Pinpoint the cell where the given text exists, returning its [X, Y] midpoint coordinate. 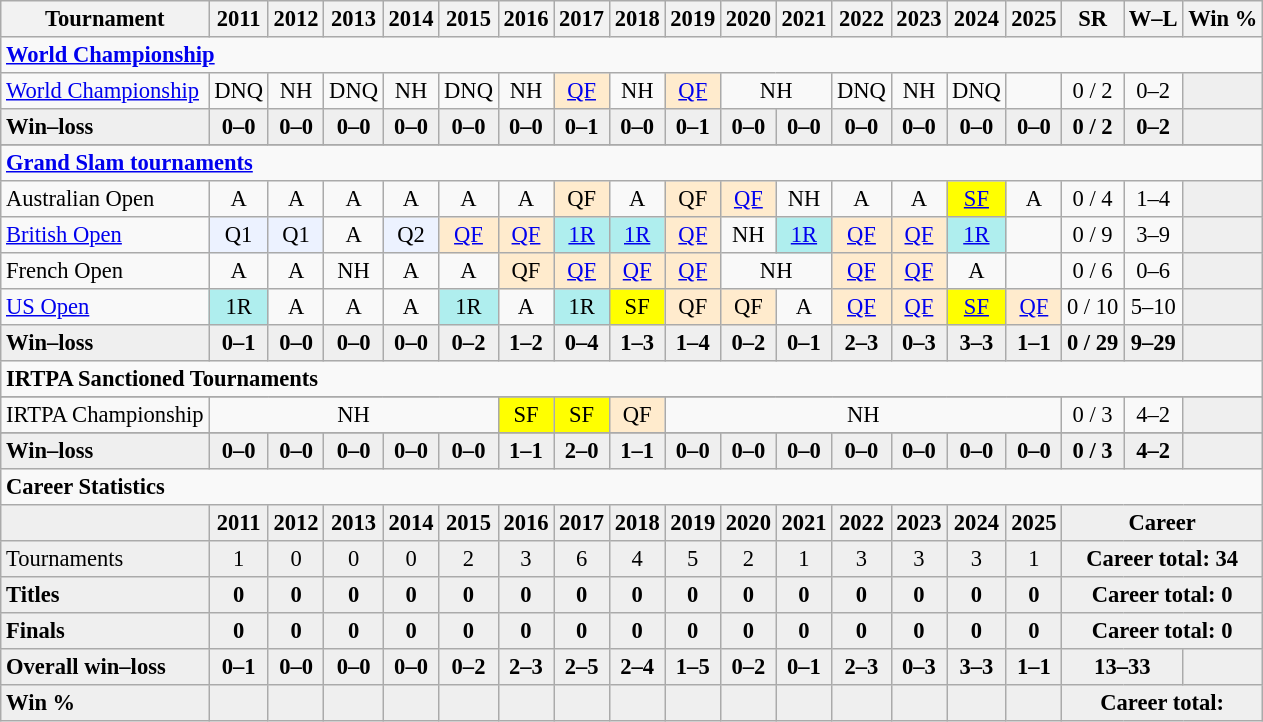
Career total: 34 [1162, 559]
French Open [105, 271]
2–5 [582, 667]
0 / 6 [1093, 271]
3–9 [1154, 235]
5 [693, 559]
0 / 10 [1093, 307]
1–3 [637, 343]
Titles [105, 595]
6 [582, 559]
Australian Open [105, 199]
Career [1162, 523]
9–29 [1154, 343]
4 [637, 559]
2–0 [582, 451]
British Open [105, 235]
0 / 29 [1093, 343]
0–4 [582, 343]
Q2 [411, 235]
0 / 4 [1093, 199]
Tournament [105, 19]
Career total: [1162, 703]
SR [1093, 19]
13–33 [1122, 667]
0 / 9 [1093, 235]
IRTPA Sanctioned Tournaments [632, 379]
IRTPA Championship [105, 415]
1–5 [693, 667]
Grand Slam tournaments [632, 163]
Career Statistics [632, 487]
Tournaments [105, 559]
0–6 [1154, 271]
W–L [1154, 19]
1–2 [526, 343]
Finals [105, 631]
2–4 [637, 667]
US Open [105, 307]
5–10 [1154, 307]
Overall win–loss [105, 667]
